Find where the given text appears and provide that cell's center as (X, Y) coordinate. 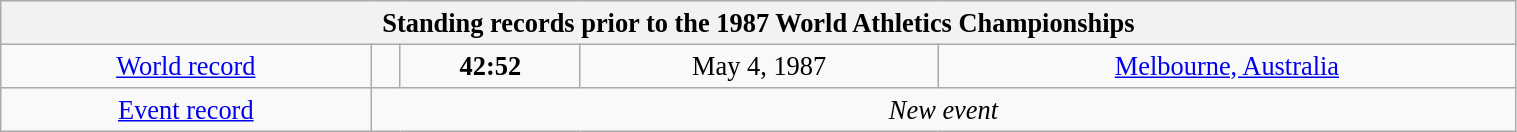
Standing records prior to the 1987 World Athletics Championships (758, 22)
Event record (186, 109)
New event (944, 109)
42:52 (490, 66)
Melbourne, Australia (1227, 66)
World record (186, 66)
May 4, 1987 (759, 66)
